For the text-containing cell, return its midpoint in (x, y) coordinate format. 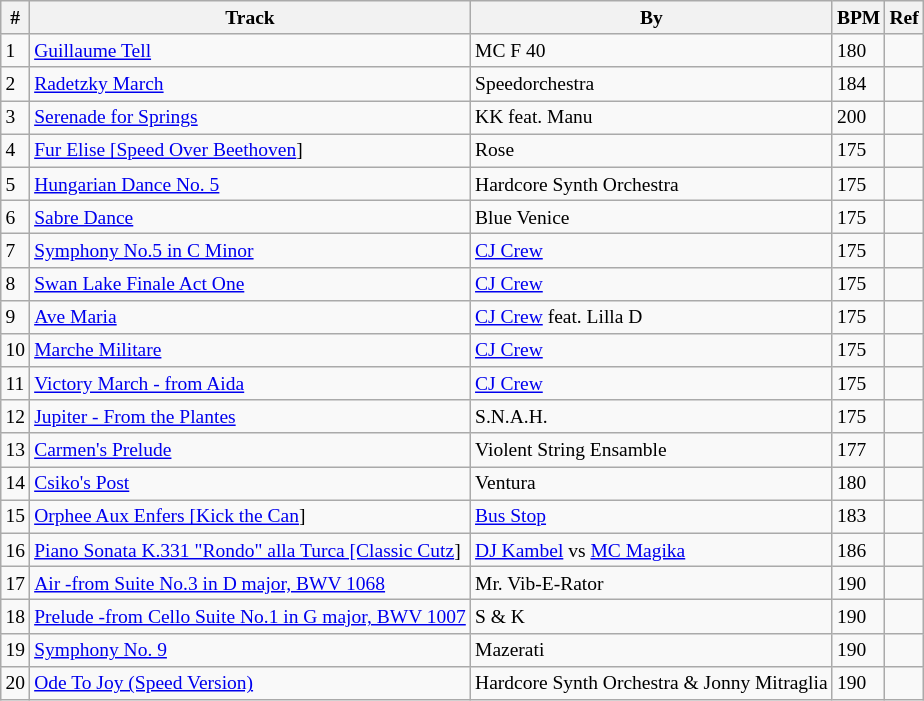
11 (16, 384)
Csiko's Post (250, 484)
2 (16, 84)
186 (858, 550)
MC F 40 (651, 50)
Victory March - from Aida (250, 384)
183 (858, 516)
Hardcore Synth Orchestra & Jonny Mitraglia (651, 682)
KK feat. Manu (651, 118)
4 (16, 150)
Air -from Suite No.3 in D major, BWV 1068 (250, 584)
18 (16, 616)
5 (16, 184)
Blue Venice (651, 216)
Symphony No.5 in C Minor (250, 250)
DJ Kambel vs MC Magika (651, 550)
# (16, 18)
3 (16, 118)
Violent String Ensamble (651, 450)
Swan Lake Finale Act One (250, 284)
Track (250, 18)
Rose (651, 150)
1 (16, 50)
10 (16, 350)
6 (16, 216)
BPM (858, 18)
S & K (651, 616)
Guillaume Tell (250, 50)
Mr. Vib-E-Rator (651, 584)
Radetzky March (250, 84)
12 (16, 416)
Fur Elise [Speed Over Beethoven] (250, 150)
177 (858, 450)
Marche Militare (250, 350)
S.N.A.H. (651, 416)
16 (16, 550)
CJ Crew feat. Lilla D (651, 316)
Ventura (651, 484)
Ode To Joy (Speed Version) (250, 682)
Jupiter - From the Plantes (250, 416)
14 (16, 484)
Orphee Aux Enfers [Kick the Can] (250, 516)
15 (16, 516)
20 (16, 682)
17 (16, 584)
Serenade for Springs (250, 118)
Prelude -from Cello Suite No.1 in G major, BWV 1007 (250, 616)
9 (16, 316)
8 (16, 284)
19 (16, 650)
Piano Sonata K.331 "Rondo" alla Turca [Classic Cutz] (250, 550)
Ave Maria (250, 316)
Mazerati (651, 650)
13 (16, 450)
By (651, 18)
Speedorchestra (651, 84)
7 (16, 250)
Carmen's Prelude (250, 450)
Bus Stop (651, 516)
200 (858, 118)
Hardcore Synth Orchestra (651, 184)
Ref (904, 18)
Hungarian Dance No. 5 (250, 184)
Sabre Dance (250, 216)
Symphony No. 9 (250, 650)
184 (858, 84)
